Scan for the cell matching the given text and deliver its [x, y] coordinate at center. 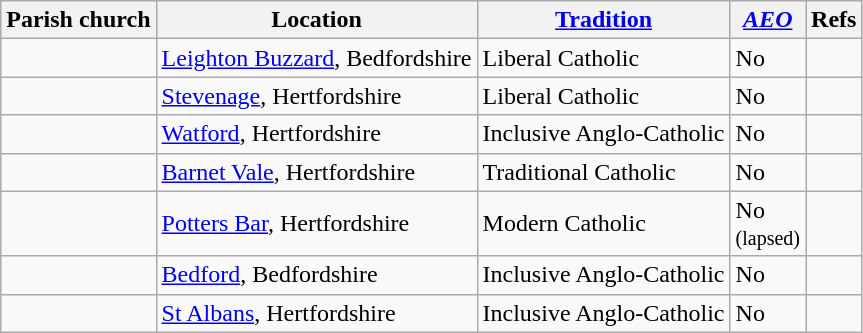
Stevenage, Hertfordshire [316, 96]
Potters Bar, Hertfordshire [316, 224]
Refs [834, 20]
Traditional Catholic [604, 172]
No (lapsed) [768, 224]
AEO [768, 20]
Tradition [604, 20]
Leighton Buzzard, Bedfordshire [316, 58]
Parish church [78, 20]
Modern Catholic [604, 224]
Watford, Hertfordshire [316, 134]
Bedford, Bedfordshire [316, 275]
Location [316, 20]
St Albans, Hertfordshire [316, 313]
Barnet Vale, Hertfordshire [316, 172]
